Identify which cell holds the provided text, then report its (X, Y) central coordinate. 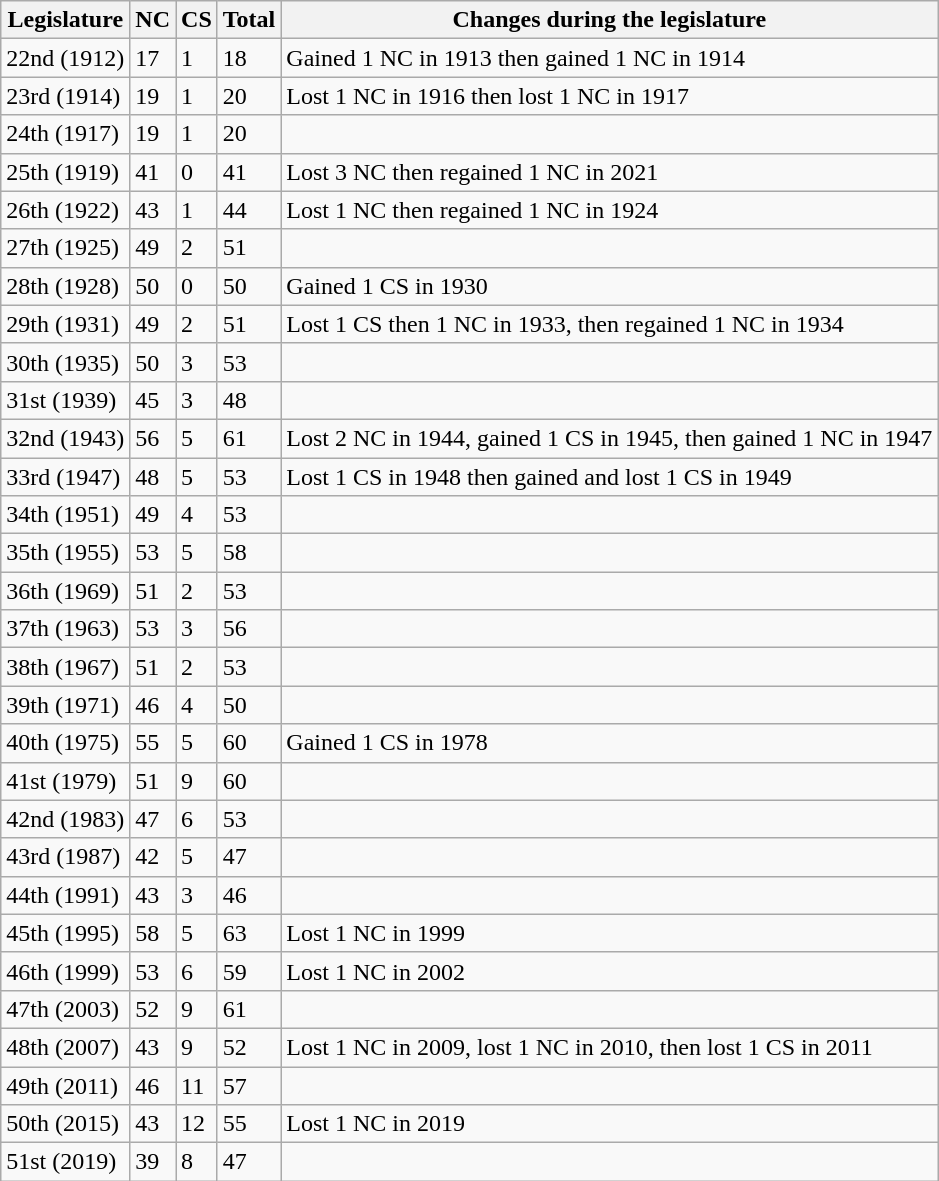
39th (1971) (66, 705)
11 (197, 1085)
59 (249, 971)
63 (249, 933)
22nd (1912) (66, 58)
18 (249, 58)
44 (249, 210)
29th (1931) (66, 324)
36th (1969) (66, 591)
12 (197, 1124)
32nd (1943) (66, 438)
24th (1917) (66, 134)
45 (153, 400)
Changes during the legislature (610, 20)
Total (249, 20)
8 (197, 1162)
Lost 1 NC in 1916 then lost 1 NC in 1917 (610, 96)
57 (249, 1085)
Lost 1 CS in 1948 then gained and lost 1 CS in 1949 (610, 477)
27th (1925) (66, 248)
40th (1975) (66, 743)
34th (1951) (66, 515)
25th (1919) (66, 172)
37th (1963) (66, 629)
Lost 1 CS then 1 NC in 1933, then regained 1 NC in 1934 (610, 324)
50th (2015) (66, 1124)
45th (1995) (66, 933)
26th (1922) (66, 210)
Lost 1 NC in 1999 (610, 933)
41st (1979) (66, 781)
NC (153, 20)
49th (2011) (66, 1085)
Lost 3 NC then regained 1 NC in 2021 (610, 172)
51st (2019) (66, 1162)
Gained 1 CS in 1978 (610, 743)
Legislature (66, 20)
35th (1955) (66, 553)
Lost 1 NC in 2002 (610, 971)
39 (153, 1162)
33rd (1947) (66, 477)
17 (153, 58)
Gained 1 CS in 1930 (610, 286)
30th (1935) (66, 362)
48th (2007) (66, 1047)
23rd (1914) (66, 96)
31st (1939) (66, 400)
Lost 1 NC in 2019 (610, 1124)
47th (2003) (66, 1009)
38th (1967) (66, 667)
46th (1999) (66, 971)
Lost 2 NC in 1944, gained 1 CS in 1945, then gained 1 NC in 1947 (610, 438)
Lost 1 NC in 2009, lost 1 NC in 2010, then lost 1 CS in 2011 (610, 1047)
CS (197, 20)
28th (1928) (66, 286)
42nd (1983) (66, 819)
42 (153, 857)
Gained 1 NC in 1913 then gained 1 NC in 1914 (610, 58)
44th (1991) (66, 895)
43rd (1987) (66, 857)
Lost 1 NC then regained 1 NC in 1924 (610, 210)
